From the cell containing the given text, extract its center point as [x, y] coordinate. 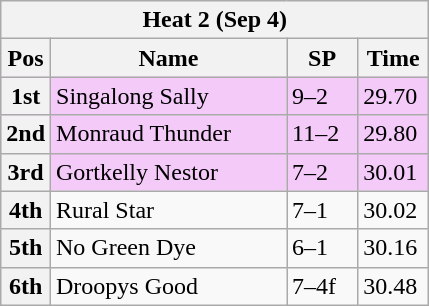
Pos [26, 58]
6–1 [322, 248]
Droopys Good [169, 286]
5th [26, 248]
30.01 [394, 172]
29.70 [394, 96]
30.16 [394, 248]
No Green Dye [169, 248]
7–4f [322, 286]
9–2 [322, 96]
Heat 2 (Sep 4) [215, 20]
30.48 [394, 286]
7–2 [322, 172]
Monraud Thunder [169, 134]
29.80 [394, 134]
11–2 [322, 134]
Singalong Sally [169, 96]
Time [394, 58]
6th [26, 286]
Gortkelly Nestor [169, 172]
SP [322, 58]
30.02 [394, 210]
4th [26, 210]
3rd [26, 172]
2nd [26, 134]
Name [169, 58]
1st [26, 96]
Rural Star [169, 210]
7–1 [322, 210]
